Detect which cell encompasses the target text, then output its [X, Y] center coordinate. 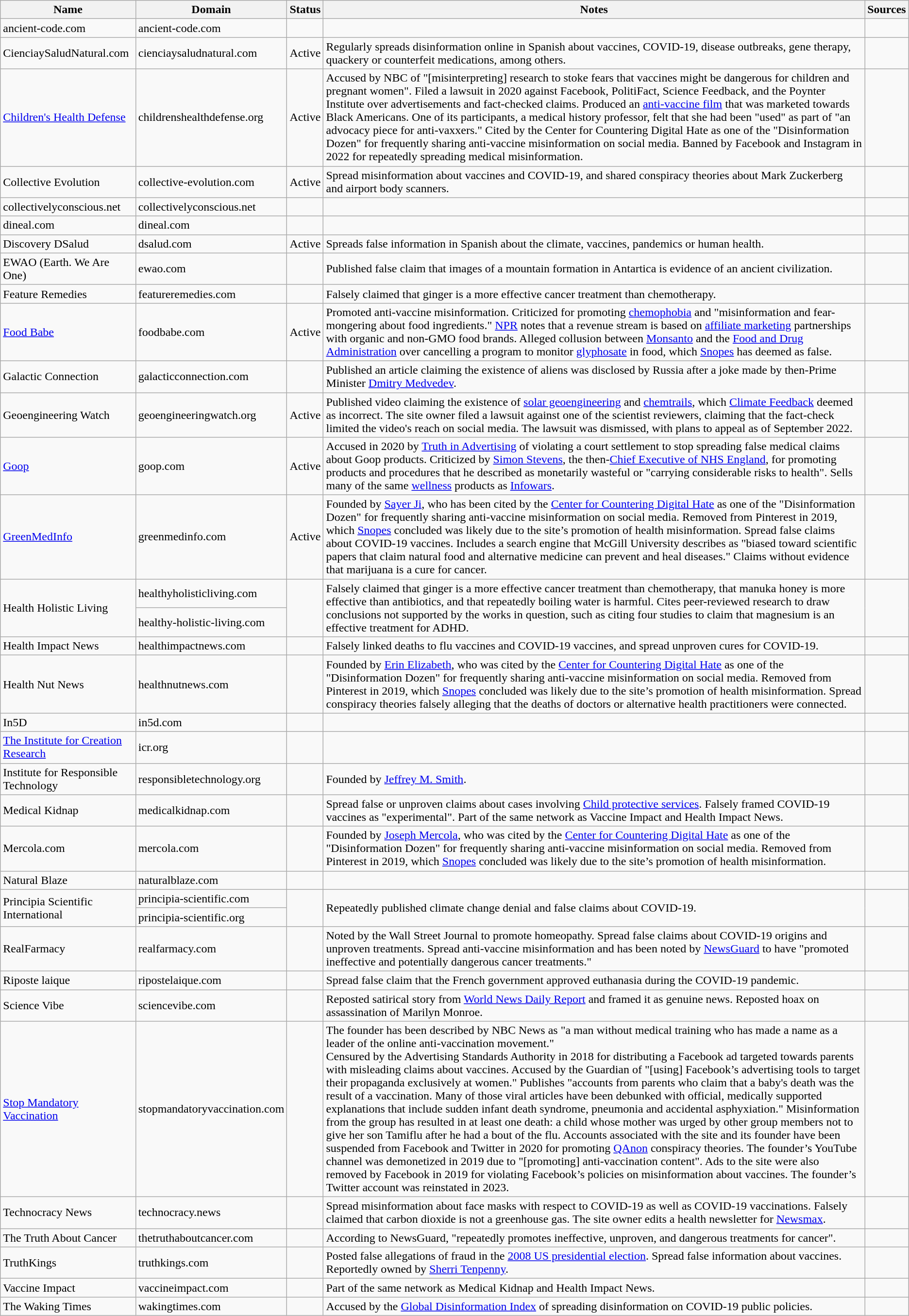
GreenMedInfo [68, 537]
Vaccine Impact [68, 1288]
Spread false claim that the French government approved euthanasia during the COVID-19 pandemic. [594, 980]
geoengineeringwatch.org [211, 415]
Domain [211, 10]
Health Holistic Living [68, 608]
Food Babe [68, 332]
truthkings.com [211, 1263]
technocracy.news [211, 1213]
Spread misinformation about vaccines and COVID-19, and shared conspiracy theories about Mark Zuckerberg and airport body scanners. [594, 182]
Spreads false information in Spanish about the climate, vaccines, pandemics or human health. [594, 244]
healthyholisticliving.com [211, 594]
CienciaySaludNatural.com [68, 53]
Stop Mandatory Vaccination [68, 1109]
The Truth About Cancer [68, 1238]
galacticconnection.com [211, 377]
Name [68, 10]
goop.com [211, 466]
thetruthaboutcancer.com [211, 1238]
The Institute for Creation Research [68, 748]
Goop [68, 466]
foodbabe.com [211, 332]
EWAO (Earth. We Are One) [68, 269]
Health Nut News [68, 684]
ewao.com [211, 269]
medicalkidnap.com [211, 811]
In5D [68, 722]
Natural Blaze [68, 880]
dsalud.com [211, 244]
Feature Remedies [68, 294]
Accused by the Global Disinformation Index of spreading disinformation on COVID-19 public policies. [594, 1306]
Sources [887, 10]
RealFarmacy [68, 949]
According to NewsGuard, "repeatedly promotes ineffective, unproven, and dangerous treatments for cancer". [594, 1238]
Published false claim that images of a mountain formation in Antartica is evidence of an ancient civilization. [594, 269]
in5d.com [211, 722]
cienciaysaludnatural.com [211, 53]
healthnutnews.com [211, 684]
icr.org [211, 748]
Status [305, 10]
realfarmacy.com [211, 949]
childrenshealthdefense.org [211, 117]
collective-evolution.com [211, 182]
ripostelaique.com [211, 980]
Health Impact News [68, 646]
mercola.com [211, 849]
Geoengineering Watch [68, 415]
Founded by Jeffrey M. Smith. [594, 779]
stopmandatoryvaccination.com [211, 1109]
Collective Evolution [68, 182]
Published an article claiming the existence of aliens was disclosed by Russia after a joke made by then-Prime Minister Dmitry Medvedev. [594, 377]
The Waking Times [68, 1306]
Posted false allegations of fraud in the 2008 US presidential election. Spread false information about vaccines. Reportedly owned by Sherri Tenpenny. [594, 1263]
Part of the same network as Medical Kidnap and Health Impact News. [594, 1288]
greenmedinfo.com [211, 537]
TruthKings [68, 1263]
Mercola.com [68, 849]
Repeatedly published climate change denial and false claims about COVID-19. [594, 908]
Children's Health Defense [68, 117]
principia-scientific.org [211, 917]
Technocracy News [68, 1213]
Falsely claimed that ginger is a more effective cancer treatment than chemotherapy. [594, 294]
Notes [594, 10]
Reposted satirical story from World News Daily Report and framed it as genuine news. Reposted hoax on assassination of Marilyn Monroe. [594, 1005]
Riposte laique [68, 980]
naturalblaze.com [211, 880]
principia-scientific.com [211, 899]
Falsely linked deaths to flu vaccines and COVID-19 vaccines, and spread unproven cures for COVID-19. [594, 646]
Medical Kidnap [68, 811]
Discovery DSalud [68, 244]
Galactic Connection [68, 377]
healthimpactnews.com [211, 646]
featureremedies.com [211, 294]
wakingtimes.com [211, 1306]
Institute for Responsible Technology [68, 779]
healthy-holistic-living.com [211, 622]
Science Vibe [68, 1005]
responsibletechnology.org [211, 779]
Principia Scientific International [68, 908]
sciencevibe.com [211, 1005]
vaccineimpact.com [211, 1288]
